Identify which cell holds the provided text, then report its (X, Y) central coordinate. 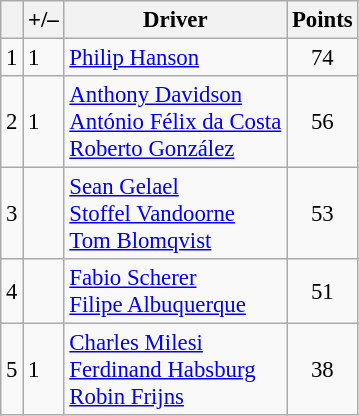
+/– (44, 20)
53 (322, 214)
Sean Gelael Stoffel Vandoorne Tom Blomqvist (176, 214)
5 (12, 370)
38 (322, 370)
4 (12, 292)
Points (322, 20)
Anthony Davidson António Félix da Costa Roberto González (176, 122)
Philip Hanson (176, 58)
51 (322, 292)
3 (12, 214)
56 (322, 122)
2 (12, 122)
Fabio Scherer Filipe Albuquerque (176, 292)
Charles Milesi Ferdinand Habsburg Robin Frijns (176, 370)
Driver (176, 20)
74 (322, 58)
